Extract the (x, y) coordinate from the center of the cell holding the provided text.  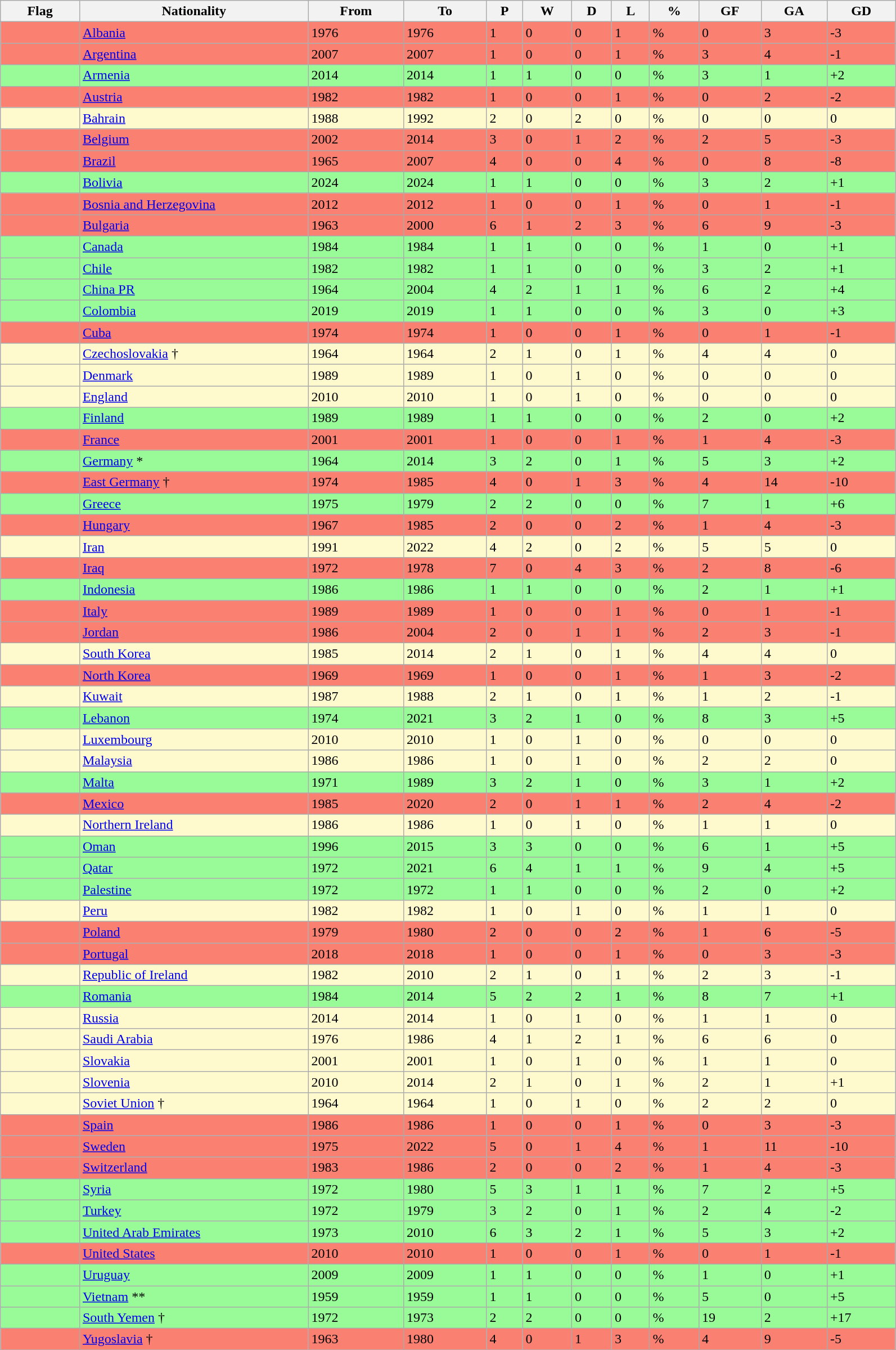
GF (730, 11)
14 (794, 482)
Mexico (193, 804)
Luxembourg (193, 739)
1987 (356, 697)
1991 (356, 546)
Jordan (193, 633)
Slovakia (193, 1061)
China PR (193, 290)
To (445, 11)
Bolivia (193, 182)
Indonesia (193, 589)
Vietnam ** (193, 1296)
Greece (193, 504)
Denmark (193, 375)
South Yemen † (193, 1318)
Iraq (193, 568)
Albania (193, 33)
Flag (40, 11)
Belgium (193, 140)
Lebanon (193, 718)
-8 (862, 161)
Austria (193, 97)
Germany * (193, 461)
Saudi Arabia (193, 1039)
Romania (193, 997)
Cuba (193, 333)
11 (794, 1146)
D (592, 11)
East Germany † (193, 482)
Bahrain (193, 118)
Czechoslovakia † (193, 354)
Brazil (193, 161)
W (547, 11)
1996 (356, 846)
Portugal (193, 954)
-6 (862, 568)
Chile (193, 268)
Russia (193, 1018)
GD (862, 11)
GA (794, 11)
1971 (356, 782)
2002 (356, 140)
Poland (193, 932)
Bosnia and Herzegovina (193, 204)
Switzerland (193, 1168)
Soviet Union † (193, 1104)
+4 (862, 290)
Republic of Ireland (193, 975)
L (631, 11)
1983 (356, 1168)
Syria (193, 1189)
Malaysia (193, 761)
Slovenia (193, 1082)
Nationality (193, 11)
Kuwait (193, 697)
Sweden (193, 1146)
Qatar (193, 868)
Northern Ireland (193, 825)
Finland (193, 418)
19 (730, 1318)
Yugoslavia † (193, 1339)
Spain (193, 1125)
P (505, 11)
Peru (193, 911)
2000 (445, 225)
+6 (862, 504)
England (193, 397)
Hungary (193, 525)
Malta (193, 782)
United Arab Emirates (193, 1232)
Uruguay (193, 1275)
Colombia (193, 311)
Iran (193, 546)
Argentina (193, 54)
Palestine (193, 889)
From (356, 11)
+3 (862, 311)
2015 (445, 846)
1965 (356, 161)
Canada (193, 246)
United States (193, 1253)
1978 (445, 568)
Bulgaria (193, 225)
Turkey (193, 1210)
Italy (193, 611)
1967 (356, 525)
Oman (193, 846)
1992 (445, 118)
France (193, 439)
2020 (445, 804)
Armenia (193, 75)
South Korea (193, 654)
North Korea (193, 675)
+17 (862, 1318)
